For the text-containing cell, return its midpoint in [X, Y] coordinate format. 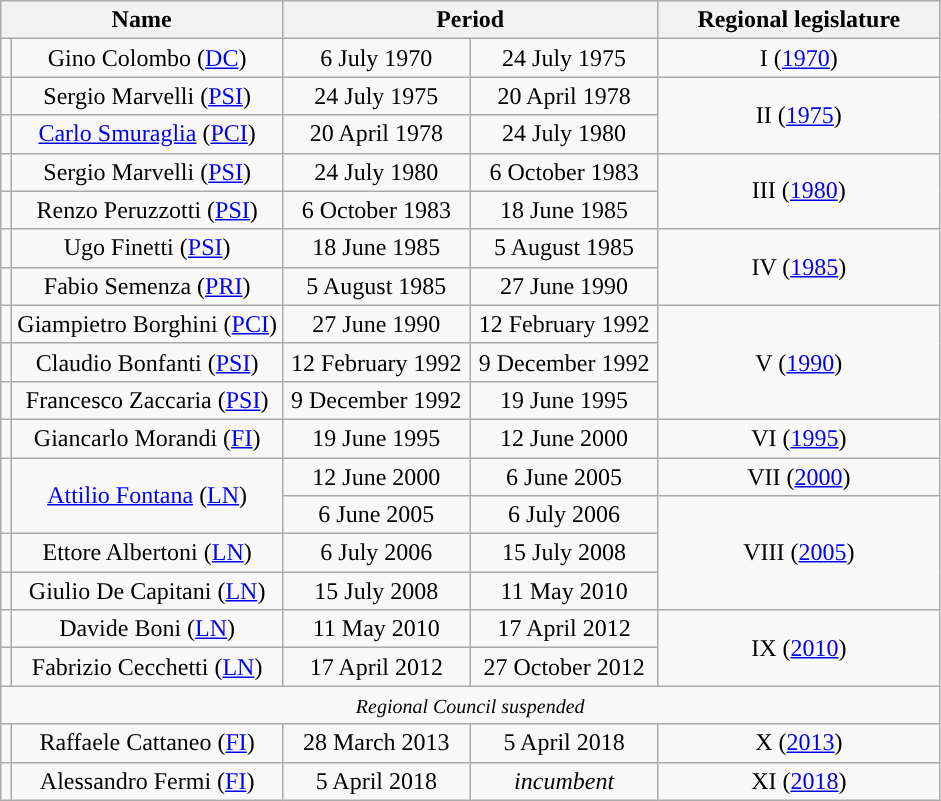
VI (1995) [799, 438]
Renzo Peruzzotti (PSI) [148, 210]
Fabio Semenza (PRI) [148, 286]
Name [142, 20]
Regional legislature [799, 20]
Carlo Smuraglia (PCI) [148, 134]
II (1975) [799, 115]
VIII (2005) [799, 553]
Giulio De Capitani (LN) [148, 591]
27 October 2012 [564, 667]
6 July 1970 [376, 58]
III (1980) [799, 191]
Ugo Finetti (PSI) [148, 248]
IV (1985) [799, 267]
VII (2000) [799, 477]
Raffaele Cattaneo (FI) [148, 743]
Alessandro Fermi (FI) [148, 781]
Regional Council suspended [470, 705]
Giancarlo Morandi (FI) [148, 438]
I (1970) [799, 58]
Gino Colombo (DC) [148, 58]
Francesco Zaccaria (PSI) [148, 400]
Giampietro Borghini (PCI) [148, 324]
IX (2010) [799, 648]
28 March 2013 [376, 743]
V (1990) [799, 362]
XI (2018) [799, 781]
X (2013) [799, 743]
Davide Boni (LN) [148, 629]
incumbent [564, 781]
Attilio Fontana (LN) [148, 496]
Fabrizio Cecchetti (LN) [148, 667]
Ettore Albertoni (LN) [148, 553]
Period [470, 20]
Claudio Bonfanti (PSI) [148, 362]
